Detect which cell encompasses the target text, then output its [x, y] center coordinate. 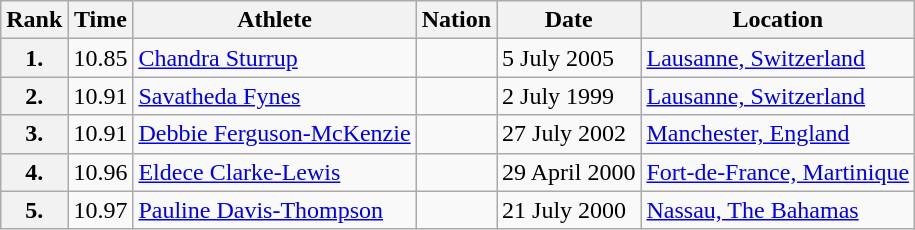
Rank [34, 20]
5 July 2005 [569, 58]
Fort-de-France, Martinique [778, 172]
Chandra Sturrup [274, 58]
4. [34, 172]
10.96 [100, 172]
1. [34, 58]
Location [778, 20]
Pauline Davis-Thompson [274, 210]
Nation [456, 20]
5. [34, 210]
3. [34, 134]
2. [34, 96]
Savatheda Fynes [274, 96]
Nassau, The Bahamas [778, 210]
Eldece Clarke-Lewis [274, 172]
Debbie Ferguson-McKenzie [274, 134]
Time [100, 20]
27 July 2002 [569, 134]
Athlete [274, 20]
29 April 2000 [569, 172]
Manchester, England [778, 134]
Date [569, 20]
10.85 [100, 58]
10.97 [100, 210]
2 July 1999 [569, 96]
21 July 2000 [569, 210]
